Output the [x, y] coordinate of the center of the cell containing the given text.  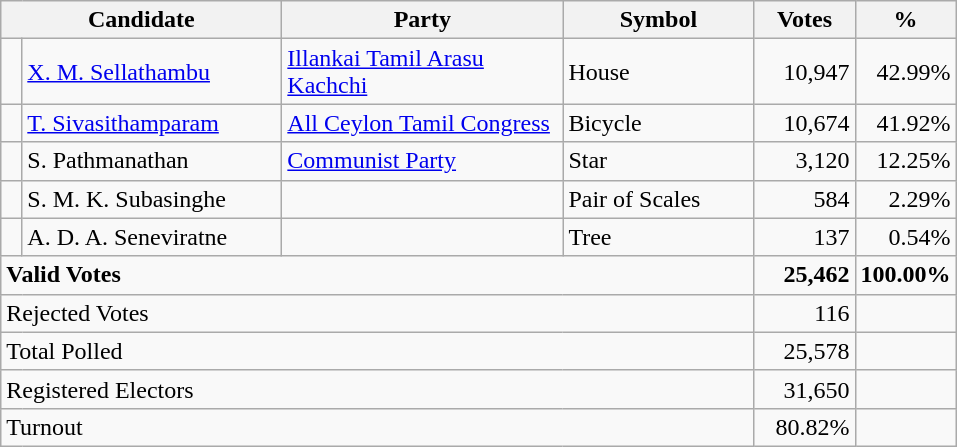
0.54% [906, 237]
Party [422, 20]
Pair of Scales [658, 199]
Total Polled [378, 351]
100.00% [906, 275]
Registered Electors [378, 389]
Symbol [658, 20]
584 [804, 199]
Valid Votes [378, 275]
Bicycle [658, 123]
Turnout [378, 427]
42.99% [906, 72]
3,120 [804, 161]
41.92% [906, 123]
S. M. K. Subasinghe [152, 199]
T. Sivasithamparam [152, 123]
X. M. Sellathambu [152, 72]
137 [804, 237]
House [658, 72]
10,947 [804, 72]
All Ceylon Tamil Congress [422, 123]
Tree [658, 237]
80.82% [804, 427]
10,674 [804, 123]
Votes [804, 20]
Communist Party [422, 161]
Star [658, 161]
Illankai Tamil Arasu Kachchi [422, 72]
A. D. A. Seneviratne [152, 237]
25,462 [804, 275]
116 [804, 313]
12.25% [906, 161]
31,650 [804, 389]
25,578 [804, 351]
% [906, 20]
Rejected Votes [378, 313]
2.29% [906, 199]
S. Pathmanathan [152, 161]
Candidate [142, 20]
